Provide the [x, y] coordinate of the cell's center where the given text is located.  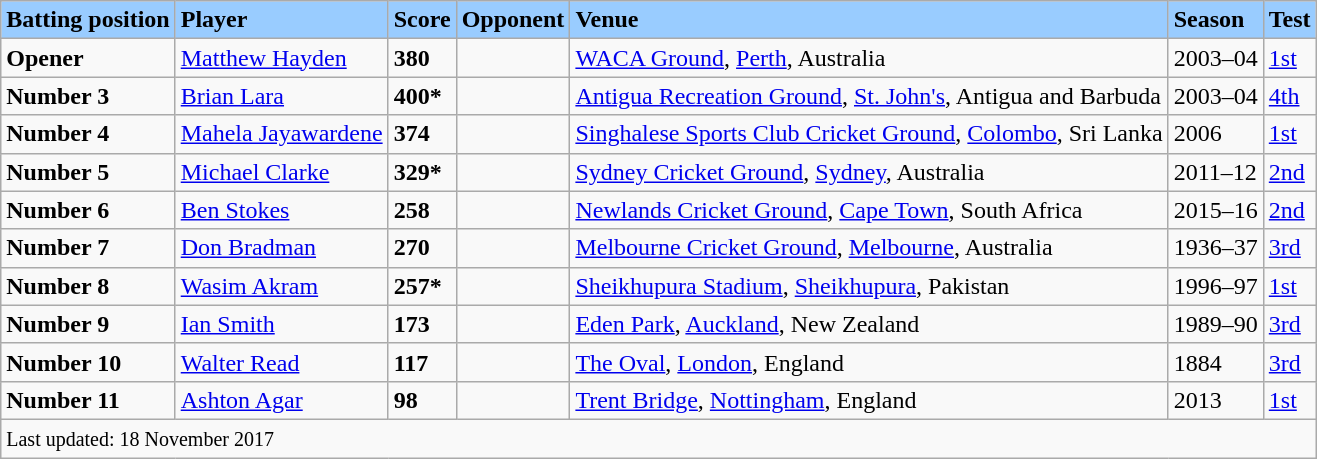
Antigua Recreation Ground, St. John's, Antigua and Barbuda [869, 96]
Number 11 [88, 400]
Matthew Hayden [282, 58]
Opponent [513, 20]
380 [422, 58]
Test [1290, 20]
Michael Clarke [282, 172]
Wasim Akram [282, 286]
Score [422, 20]
Number 9 [88, 324]
2011–12 [1216, 172]
1996–97 [1216, 286]
258 [422, 210]
1989–90 [1216, 324]
374 [422, 134]
Mahela Jayawardene [282, 134]
Number 6 [88, 210]
Opener [88, 58]
270 [422, 248]
257* [422, 286]
Number 5 [88, 172]
1936–37 [1216, 248]
1884 [1216, 362]
400* [422, 96]
98 [422, 400]
Ian Smith [282, 324]
Number 7 [88, 248]
Number 4 [88, 134]
Batting position [88, 20]
Eden Park, Auckland, New Zealand [869, 324]
4th [1290, 96]
329* [422, 172]
Number 3 [88, 96]
Last updated: 18 November 2017 [658, 438]
Melbourne Cricket Ground, Melbourne, Australia [869, 248]
Walter Read [282, 362]
Trent Bridge, Nottingham, England [869, 400]
2015–16 [1216, 210]
Brian Lara [282, 96]
The Oval, London, England [869, 362]
Don Bradman [282, 248]
Venue [869, 20]
Number 8 [88, 286]
173 [422, 324]
Newlands Cricket Ground, Cape Town, South Africa [869, 210]
Sydney Cricket Ground, Sydney, Australia [869, 172]
Sheikhupura Stadium, Sheikhupura, Pakistan [869, 286]
Ben Stokes [282, 210]
2006 [1216, 134]
WACA Ground, Perth, Australia [869, 58]
Ashton Agar [282, 400]
117 [422, 362]
2013 [1216, 400]
Season [1216, 20]
Player [282, 20]
Number 10 [88, 362]
Singhalese Sports Club Cricket Ground, Colombo, Sri Lanka [869, 134]
